Return (X, Y) of the center of cell containing provided text 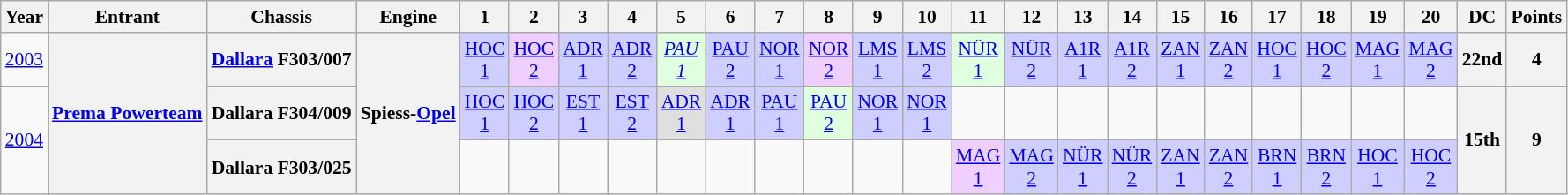
14 (1132, 17)
Engine (408, 17)
2004 (25, 140)
A1R2 (1132, 60)
Entrant (127, 17)
Spiess-Opel (408, 113)
2003 (25, 60)
Dallara F304/009 (282, 113)
EST2 (632, 113)
ADR2 (632, 60)
EST1 (583, 113)
16 (1228, 17)
17 (1277, 17)
Prema Powerteam (127, 113)
Year (25, 17)
7 (780, 17)
13 (1083, 17)
19 (1378, 17)
18 (1326, 17)
8 (829, 17)
Chassis (282, 17)
DC (1482, 17)
LMS1 (877, 60)
A1R1 (1083, 60)
6 (730, 17)
5 (682, 17)
2 (534, 17)
NOR2 (829, 60)
15th (1482, 140)
BRN1 (1277, 168)
Dallara F303/025 (282, 168)
LMS2 (927, 60)
15 (1180, 17)
20 (1430, 17)
Dallara F303/007 (282, 60)
Points (1536, 17)
12 (1032, 17)
11 (979, 17)
22nd (1482, 60)
1 (485, 17)
3 (583, 17)
10 (927, 17)
BRN2 (1326, 168)
